Pinpoint the cell where the given text exists, returning its [X, Y] midpoint coordinate. 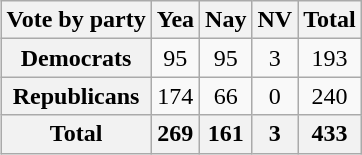
161 [226, 134]
Democrats [76, 58]
NV [275, 20]
Republicans [76, 96]
269 [175, 134]
Nay [226, 20]
Vote by party [76, 20]
Yea [175, 20]
240 [330, 96]
433 [330, 134]
193 [330, 58]
66 [226, 96]
0 [275, 96]
174 [175, 96]
